Determine the (x, y) coordinate at the center of the cell enclosing the given text.  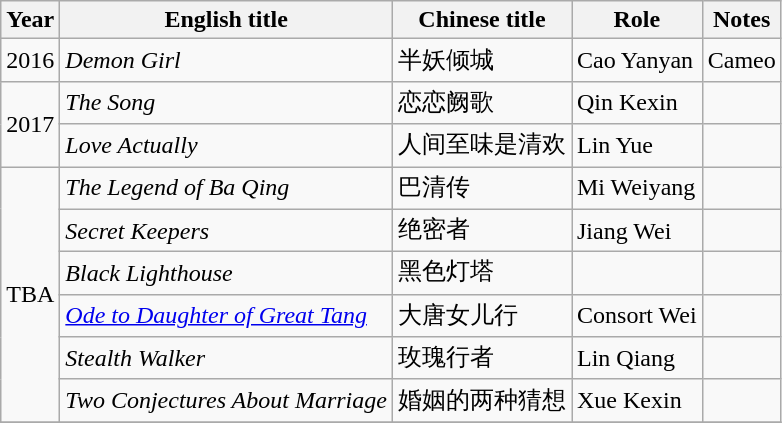
Love Actually (226, 146)
Qin Kexin (638, 102)
Mi Weiyang (638, 188)
Year (30, 20)
Lin Qiang (638, 358)
The Song (226, 102)
人间至味是清欢 (482, 146)
Demon Girl (226, 60)
2016 (30, 60)
Two Conjectures About Marriage (226, 400)
Consort Wei (638, 316)
Lin Yue (638, 146)
大唐女儿行 (482, 316)
Stealth Walker (226, 358)
2017 (30, 124)
Xue Kexin (638, 400)
Cameo (742, 60)
玫瑰行者 (482, 358)
English title (226, 20)
Notes (742, 20)
Chinese title (482, 20)
Secret Keepers (226, 230)
婚姻的两种猜想 (482, 400)
巴清传 (482, 188)
绝密者 (482, 230)
Ode to Daughter of Great Tang (226, 316)
The Legend of Ba Qing (226, 188)
Role (638, 20)
Cao Yanyan (638, 60)
恋恋阙歌 (482, 102)
Jiang Wei (638, 230)
黑色灯塔 (482, 274)
Black Lighthouse (226, 274)
TBA (30, 294)
半妖倾城 (482, 60)
